Scan for the cell matching the given text and deliver its (X, Y) coordinate at center. 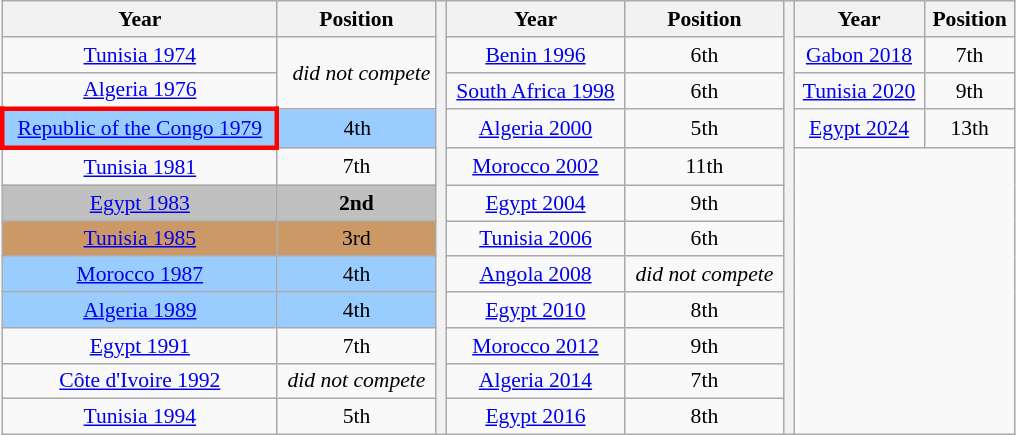
Tunisia 1985 (140, 239)
Egypt 2016 (536, 417)
Tunisia 1974 (140, 55)
Algeria 1976 (140, 90)
Algeria 1989 (140, 310)
3rd (356, 239)
South Africa 1998 (536, 90)
Morocco 2012 (536, 346)
Morocco 2002 (536, 166)
Egypt 2010 (536, 310)
Algeria 2014 (536, 381)
Tunisia 2020 (860, 90)
Egypt 1983 (140, 203)
Benin 1996 (536, 55)
Republic of the Congo 1979 (140, 130)
2nd (356, 203)
11th (704, 166)
Egypt 2024 (860, 130)
Tunisia 1994 (140, 417)
Côte d'Ivoire 1992 (140, 381)
Algeria 2000 (536, 130)
Tunisia 1981 (140, 166)
Egypt 2004 (536, 203)
Morocco 1987 (140, 275)
Tunisia 2006 (536, 239)
13th (970, 130)
Egypt 1991 (140, 346)
Gabon 2018 (860, 55)
Angola 2008 (536, 275)
